Provide the (x, y) coordinate of the cell's center where the given text is located.  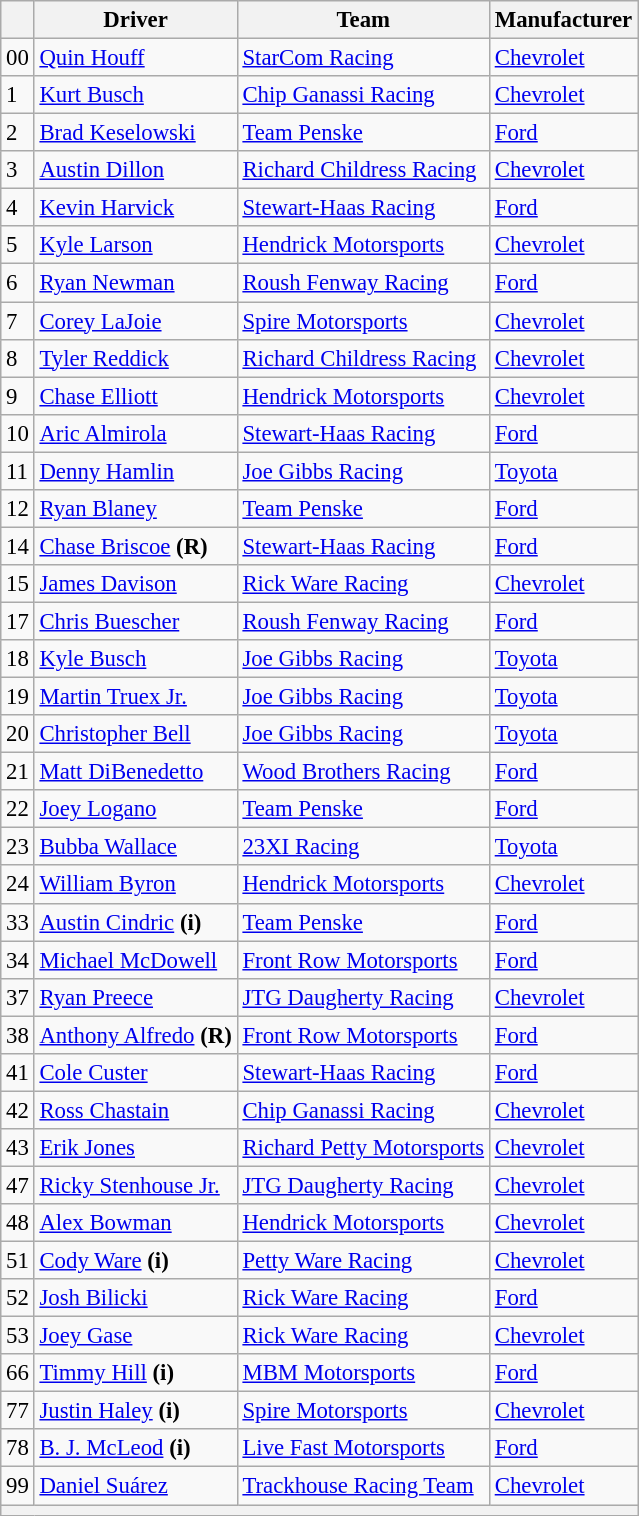
Anthony Alfredo (R) (136, 1035)
10 (18, 433)
Petty Ware Racing (363, 1261)
4 (18, 208)
Corey LaJoie (136, 321)
9 (18, 396)
Austin Cindric (i) (136, 922)
Team (363, 20)
78 (18, 1449)
41 (18, 1073)
Ryan Blaney (136, 509)
Live Fast Motorsports (363, 1449)
Austin Dillon (136, 170)
53 (18, 1336)
Manufacturer (563, 20)
MBM Motorsports (363, 1373)
Brad Keselowski (136, 133)
33 (18, 922)
Michael McDowell (136, 960)
Josh Bilicki (136, 1298)
43 (18, 1148)
B. J. McLeod (i) (136, 1449)
38 (18, 1035)
Denny Hamlin (136, 471)
7 (18, 321)
52 (18, 1298)
19 (18, 697)
Cole Custer (136, 1073)
Richard Petty Motorsports (363, 1148)
8 (18, 358)
21 (18, 772)
Christopher Bell (136, 734)
42 (18, 1110)
Ricky Stenhouse Jr. (136, 1185)
23 (18, 847)
17 (18, 621)
James Davison (136, 584)
Chase Briscoe (R) (136, 546)
11 (18, 471)
Erik Jones (136, 1148)
14 (18, 546)
William Byron (136, 885)
2 (18, 133)
StarCom Racing (363, 58)
Kurt Busch (136, 95)
Justin Haley (i) (136, 1411)
Joey Gase (136, 1336)
00 (18, 58)
Matt DiBenedetto (136, 772)
Chase Elliott (136, 396)
Chris Buescher (136, 621)
12 (18, 509)
Ryan Newman (136, 283)
15 (18, 584)
Ross Chastain (136, 1110)
77 (18, 1411)
Aric Almirola (136, 433)
Cody Ware (i) (136, 1261)
Martin Truex Jr. (136, 697)
Daniel Suárez (136, 1486)
34 (18, 960)
Kyle Busch (136, 659)
Quin Houff (136, 58)
48 (18, 1223)
Trackhouse Racing Team (363, 1486)
6 (18, 283)
Alex Bowman (136, 1223)
Kevin Harvick (136, 208)
Tyler Reddick (136, 358)
Ryan Preece (136, 997)
20 (18, 734)
5 (18, 245)
99 (18, 1486)
23XI Racing (363, 847)
37 (18, 997)
51 (18, 1261)
Kyle Larson (136, 245)
66 (18, 1373)
18 (18, 659)
47 (18, 1185)
Wood Brothers Racing (363, 772)
24 (18, 885)
Joey Logano (136, 809)
Timmy Hill (i) (136, 1373)
Driver (136, 20)
Bubba Wallace (136, 847)
3 (18, 170)
1 (18, 95)
22 (18, 809)
